Detect which cell encompasses the target text, then output its [X, Y] center coordinate. 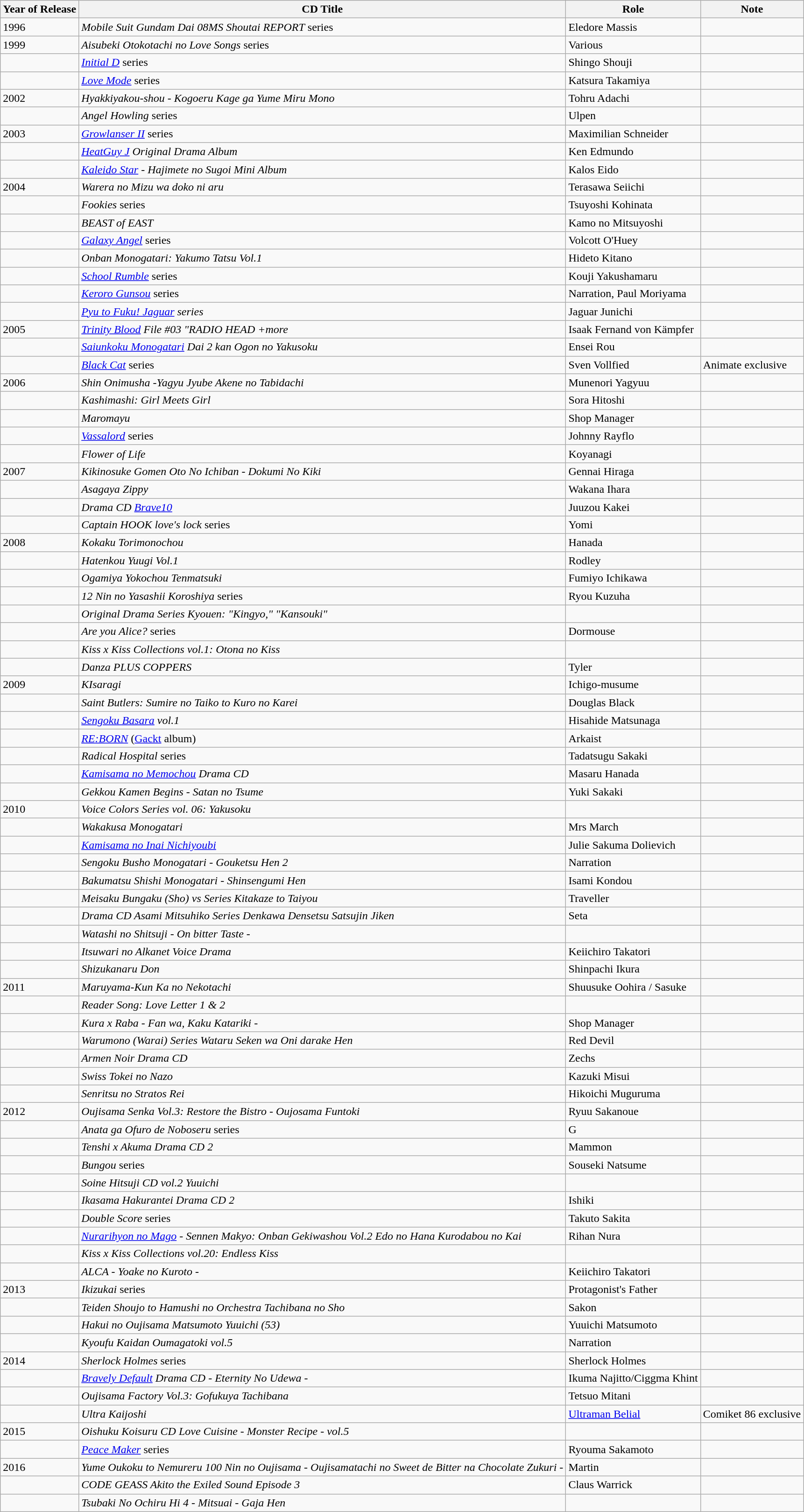
Ikasama Hakurantei Drama CD 2 [322, 1200]
2004 [40, 187]
Kaleido Star - Hajimete no Sugoi Mini Album [322, 169]
Johnny Rayflo [633, 436]
2007 [40, 471]
Role [633, 9]
Meisaku Bungaku (Sho) vs Series Kitakaze to Taiyou [322, 898]
Initial D series [322, 63]
Saiunkoku Monogatari Dai 2 kan Ogon no Yakusoku [322, 347]
Ryuu Sakanoue [633, 1112]
2006 [40, 383]
Kikinosuke Gomen Oto No Ichiban - Dokumi No Kiki [322, 471]
Volcott O'Huey [633, 241]
Kokaku Torimonochou [322, 543]
Yume Oukoku to Nemureru 100 Nin no Oujisama - Oujisamatachi no Sweet de Bitter na Chocolate Zukuri - [322, 1467]
Tadatsugu Sakaki [633, 756]
Flower of Life [322, 454]
Sakon [633, 1307]
Kiss x Kiss Collections vol.20: Endless Kiss [322, 1254]
Ensei Rou [633, 347]
Zechs [633, 1058]
Angel Howling series [322, 116]
Watashi no Shitsuji - On bitter Taste - [322, 934]
Armen Noir Drama CD [322, 1058]
Rodley [633, 561]
Martin [633, 1467]
Oishuku Koisuru CD Love Cuisine - Monster Recipe - vol.5 [322, 1432]
Ken Edmundo [633, 151]
Oujisama Senka Vol.3: Restore the Bistro - Oujosama Funtoki [322, 1112]
2011 [40, 987]
Tsubaki No Ochiru Hi 4 - Mitsuai - Gaja Hen [322, 1503]
Kura x Raba - Fan wa, Kaku Katariki - [322, 1022]
Pyu to Fuku! Jaguar series [322, 312]
Ryou Kuzuha [633, 596]
1999 [40, 45]
Original Drama Series Kyouen: "Kingyo," "Kansouki" [322, 614]
Yuki Sakaki [633, 792]
Reader Song: Love Letter 1 & 2 [322, 1005]
Bravely Default Drama CD - Eternity No Udewa - [322, 1378]
Year of Release [40, 9]
Warera no Mizu wa doko ni aru [322, 187]
Dormouse [633, 632]
Kouji Yakushamaru [633, 276]
Ishiki [633, 1200]
2002 [40, 98]
2009 [40, 685]
2014 [40, 1361]
Love Mode series [322, 80]
2015 [40, 1432]
Soine Hitsuji CD vol.2 Yuuichi [322, 1183]
Kazuki Misui [633, 1076]
Isaak Fernand von Kämpfer [633, 329]
Katsura Takamiya [633, 80]
2005 [40, 329]
Traveller [633, 898]
Mobile Suit Gundam Dai 08MS Shoutai REPORT series [322, 27]
Terasawa Seiichi [633, 187]
Hakui no Oujisama Matsumoto Yuuichi (53) [322, 1325]
KIsaragi [322, 685]
Claus Warrick [633, 1485]
2016 [40, 1467]
Bakumatsu Shishi Monogatari - Shinsengumi Hen [322, 880]
Arkaist [633, 738]
G [633, 1129]
Note [752, 9]
Hyakkiyakou-shou - Kogoeru Kage ga Yume Miru Mono [322, 98]
Asagaya Zippy [322, 489]
Shizukanaru Don [322, 969]
Danza PLUS COPPERS [322, 667]
2010 [40, 809]
Fumiyo Ichikawa [633, 578]
Nurarihyon no Mago - Sennen Makyo: Onban Gekiwashou Vol.2 Edo no Hana Kurodabou no Kai [322, 1236]
Gennai Hiraga [633, 471]
BEAST of EAST [322, 223]
Sherlock Holmes series [322, 1361]
Drama CD Asami Mitsuhiko Series Denkawa Densetsu Satsujin Jiken [322, 916]
Sengoku Basara vol.1 [322, 720]
Fookies series [322, 205]
2012 [40, 1112]
Sengoku Busho Monogatari - Gouketsu Hen 2 [322, 863]
Munenori Yagyuu [633, 383]
Teiden Shoujo to Hamushi no Orchestra Tachibana no Sho [322, 1307]
Kashimashi: Girl Meets Girl [322, 400]
Radical Hospital series [322, 756]
Saint Butlers: Sumire no Taiko to Kuro no Karei [322, 703]
Drama CD Brave10 [322, 507]
Narration, Paul Moriyama [633, 294]
Takuto Sakita [633, 1218]
Comiket 86 exclusive [752, 1414]
Hikoichi Muguruma [633, 1094]
Bungou series [322, 1165]
RE:BORN (Gackt album) [322, 738]
Sora Hitoshi [633, 400]
Maximilian Schneider [633, 134]
Voice Colors Series vol. 06: Yakusoku [322, 809]
Trinity Blood File #03 "RADIO HEAD +more [322, 329]
Tenshi x Akuma Drama CD 2 [322, 1147]
Anata ga Ofuro de Noboseru series [322, 1129]
Kyoufu Kaidan Oumagatoki vol.5 [322, 1342]
Jaguar Junichi [633, 312]
Ultraman Belial [633, 1414]
Itsuwari no Alkanet Voice Drama [322, 951]
2003 [40, 134]
Shin Onimusha -Yagyu Jyube Akene no Tabidachi [322, 383]
Ikizukai series [322, 1289]
Juuzou Kakei [633, 507]
Black Cat series [322, 365]
Wakakusa Monogatari [322, 827]
Hisahide Matsunaga [633, 720]
Warumono (Warai) Series Wataru Seken wa Oni darake Hen [322, 1040]
Seta [633, 916]
Wakana Ihara [633, 489]
Tetsuo Mitani [633, 1396]
Kiss x Kiss Collections vol.1: Otona no Kiss [322, 649]
Ryouma Sakamoto [633, 1449]
Growlanser II series [322, 134]
Gekkou Kamen Begins - Satan no Tsume [322, 792]
Sherlock Holmes [633, 1361]
Various [633, 45]
Kamo no Mitsuyoshi [633, 223]
Eledore Massis [633, 27]
Onban Monogatari: Yakumo Tatsu Vol.1 [322, 258]
Hideto Kitano [633, 258]
Vassalord series [322, 436]
Masaru Hanada [633, 774]
Protagonist's Father [633, 1289]
Peace Maker series [322, 1449]
Rihan Nura [633, 1236]
Ikuma Najitto/Ciggma Khint [633, 1378]
Hatenkou Yuugi Vol.1 [322, 561]
Maromayu [322, 418]
Kalos Eido [633, 169]
Yuuichi Matsumoto [633, 1325]
Senritsu no Stratos Rei [322, 1094]
Sven Vollfied [633, 365]
Kamisama no Inai Nichiyoubi [322, 845]
Yomi [633, 525]
Ichigo-musume [633, 685]
Shinpachi Ikura [633, 969]
1996 [40, 27]
Mammon [633, 1147]
Ultra Kaijoshi [322, 1414]
CD Title [322, 9]
Shingo Shouji [633, 63]
12 Nin no Yasashii Koroshiya series [322, 596]
Galaxy Angel series [322, 241]
Julie Sakuma Dolievich [633, 845]
Aisubeki Otokotachi no Love Songs series [322, 45]
Keroro Gunsou series [322, 294]
HeatGuy J Original Drama Album [322, 151]
Douglas Black [633, 703]
Tyler [633, 667]
Tohru Adachi [633, 98]
Koyanagi [633, 454]
Mrs March [633, 827]
Isami Kondou [633, 880]
Double Score series [322, 1218]
Ogamiya Yokochou Tenmatsuki [322, 578]
Swiss Tokei no Nazo [322, 1076]
Tsuyoshi Kohinata [633, 205]
2008 [40, 543]
Oujisama Factory Vol.3: Gofukuya Tachibana [322, 1396]
Shuusuke Oohira / Sasuke [633, 987]
2013 [40, 1289]
Hanada [633, 543]
Red Devil [633, 1040]
School Rumble series [322, 276]
Captain HOOK love's lock series [322, 525]
ALCA - Yoake no Kuroto - [322, 1271]
Kamisama no Memochou Drama CD [322, 774]
Animate exclusive [752, 365]
CODE GEASS Akito the Exiled Sound Episode 3 [322, 1485]
Ulpen [633, 116]
Souseki Natsume [633, 1165]
Are you Alice? series [322, 632]
Maruyama-Kun Ka no Nekotachi [322, 987]
